Locate the cell with the specified text and output its (X, Y) center coordinate. 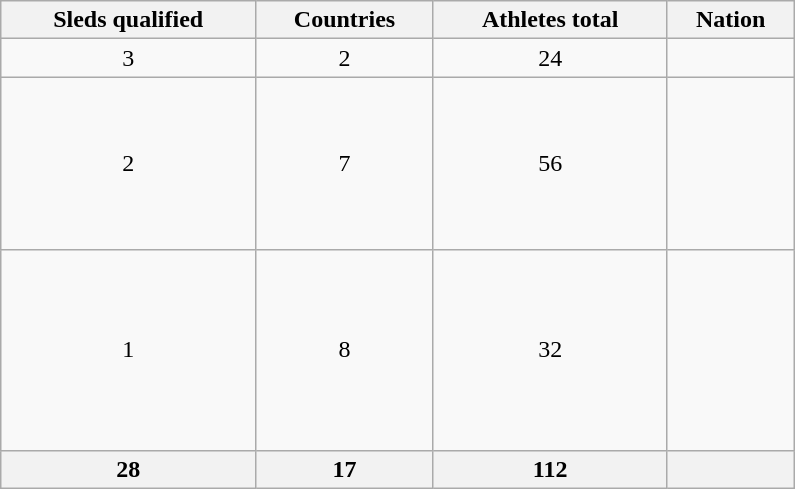
8 (345, 350)
112 (550, 469)
Countries (345, 20)
3 (128, 58)
Sleds qualified (128, 20)
24 (550, 58)
Athletes total (550, 20)
7 (345, 164)
56 (550, 164)
1 (128, 350)
32 (550, 350)
28 (128, 469)
17 (345, 469)
Nation (730, 20)
